Return the (x, y) coordinate for the center point of the cell that contains the specified text.  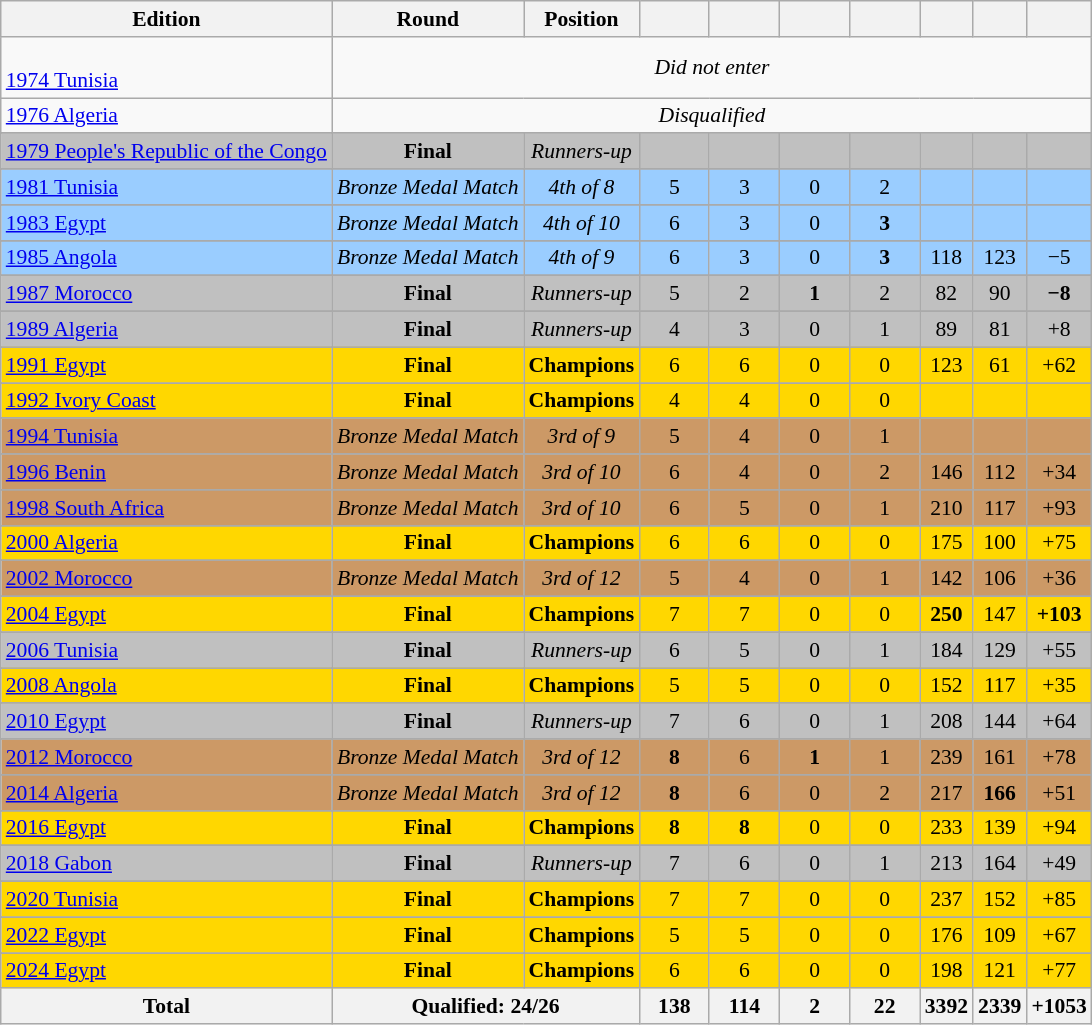
+94 (1059, 828)
+55 (1059, 650)
81 (1000, 330)
+36 (1059, 579)
Round (428, 19)
161 (1000, 757)
1974 Tunisia (166, 68)
89 (946, 330)
1996 Benin (166, 472)
+8 (1059, 330)
166 (1000, 793)
2002 Morocco (166, 579)
+103 (1059, 615)
2000 Algeria (166, 543)
82 (946, 294)
3rd of 9 (582, 437)
142 (946, 579)
112 (1000, 472)
−5 (1059, 258)
2018 Gabon (166, 864)
1979 People's Republic of the Congo (166, 152)
+78 (1059, 757)
Qualified: 24/26 (486, 1007)
+49 (1059, 864)
+64 (1059, 722)
1991 Egypt (166, 365)
+62 (1059, 365)
Position (582, 19)
2024 Egypt (166, 971)
100 (1000, 543)
+1053 (1059, 1007)
+51 (1059, 793)
2012 Morocco (166, 757)
1983 Egypt (166, 223)
22 (885, 1007)
144 (1000, 722)
1992 Ivory Coast (166, 401)
+67 (1059, 935)
3392 (946, 1007)
2010 Egypt (166, 722)
1989 Algeria (166, 330)
175 (946, 543)
164 (1000, 864)
61 (1000, 365)
233 (946, 828)
+93 (1059, 508)
Disqualified (712, 116)
1998 South Africa (166, 508)
176 (946, 935)
+35 (1059, 686)
106 (1000, 579)
184 (946, 650)
2339 (1000, 1007)
4th of 8 (582, 187)
208 (946, 722)
4th of 9 (582, 258)
129 (1000, 650)
138 (674, 1007)
2008 Angola (166, 686)
−8 (1059, 294)
1987 Morocco (166, 294)
237 (946, 900)
1981 Tunisia (166, 187)
4th of 10 (582, 223)
109 (1000, 935)
90 (1000, 294)
121 (1000, 971)
139 (1000, 828)
1994 Tunisia (166, 437)
Total (166, 1007)
210 (946, 508)
147 (1000, 615)
239 (946, 757)
Edition (166, 19)
2022 Egypt (166, 935)
1985 Angola (166, 258)
1976 Algeria (166, 116)
250 (946, 615)
2004 Egypt (166, 615)
118 (946, 258)
198 (946, 971)
213 (946, 864)
2006 Tunisia (166, 650)
+75 (1059, 543)
2020 Tunisia (166, 900)
2014 Algeria (166, 793)
+34 (1059, 472)
146 (946, 472)
+77 (1059, 971)
2016 Egypt (166, 828)
Did not enter (712, 68)
114 (744, 1007)
217 (946, 793)
+85 (1059, 900)
